Determine the (x, y) coordinate at the center of the cell enclosing the given text.  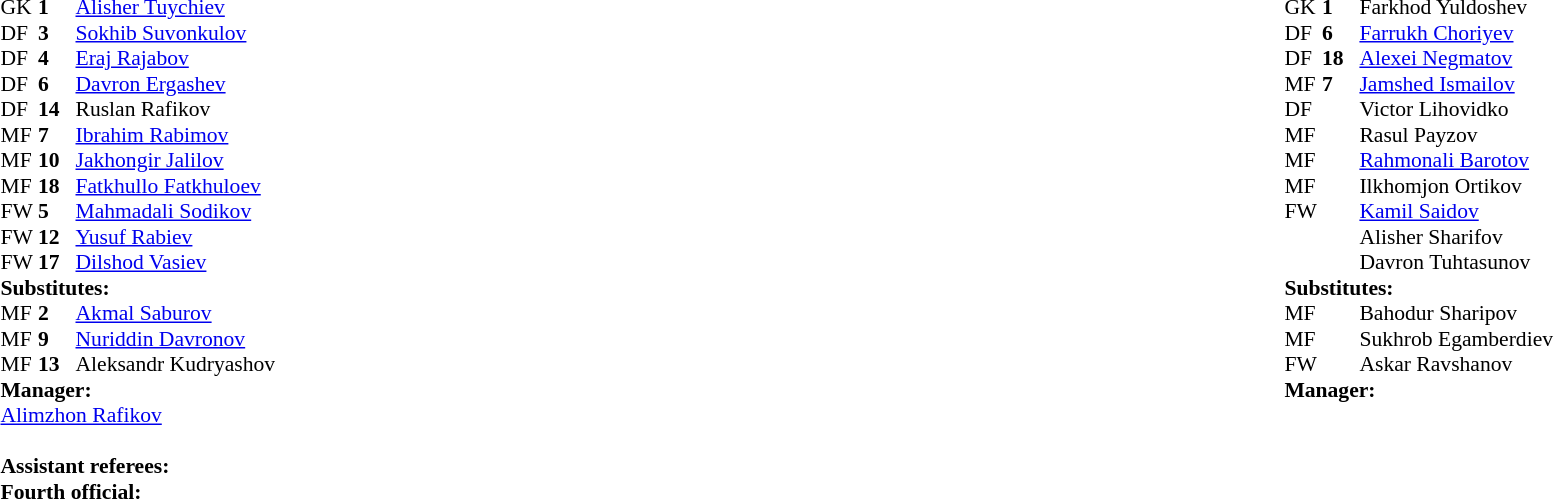
Yusuf Rabiev (176, 237)
Ibrahim Rabimov (176, 135)
Ilkhomjon Ortikov (1456, 186)
Akmal Saburov (176, 313)
Davron Ergashev (176, 84)
9 (57, 339)
3 (57, 33)
Alexei Negmatov (1456, 59)
Sokhib Suvonkulov (176, 33)
Alisher Sharifov (1456, 237)
10 (57, 161)
Victor Lihovidko (1456, 109)
Rasul Payzov (1456, 135)
Bahodur Sharipov (1456, 313)
Sukhrob Egamberdiev (1456, 339)
Farrukh Choriyev (1456, 33)
Aleksandr Kudryashov (176, 365)
13 (57, 365)
2 (57, 313)
Nuriddin Davronov (176, 339)
Jakhongir Jalilov (176, 161)
5 (57, 211)
Ruslan Rafikov (176, 109)
Rahmonali Barotov (1456, 161)
Askar Ravshanov (1456, 365)
12 (57, 237)
Dilshod Vasiev (176, 263)
4 (57, 59)
14 (57, 109)
Fatkhullo Fatkhuloev (176, 186)
Davron Tuhtasunov (1456, 263)
Kamil Saidov (1456, 211)
17 (57, 263)
Jamshed Ismailov (1456, 84)
Eraj Rajabov (176, 59)
Mahmadali Sodikov (176, 211)
